Scan for the cell matching the given text and deliver its (X, Y) coordinate at center. 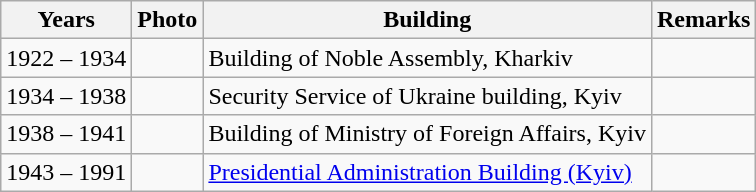
Security Service of Ukraine building, Kyiv (428, 96)
Building (428, 20)
1922 – 1934 (66, 58)
Building of Noble Assembly, Kharkiv (428, 58)
1938 – 1941 (66, 134)
Years (66, 20)
1943 – 1991 (66, 172)
1934 – 1938 (66, 96)
Building of Ministry of Foreign Affairs, Kyiv (428, 134)
Remarks (703, 20)
Presidential Administration Building (Kyiv) (428, 172)
Photo (168, 20)
